Return [X, Y] of the center of cell containing provided text 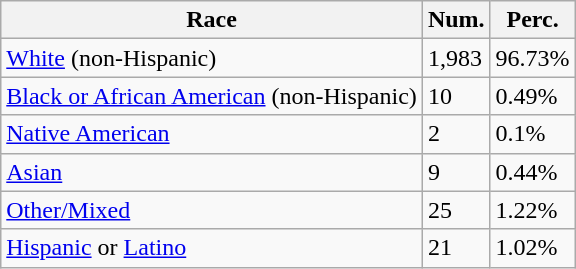
Black or African American (non-Hispanic) [212, 96]
0.44% [532, 172]
Asian [212, 172]
Num. [456, 20]
Other/Mixed [212, 210]
White (non-Hispanic) [212, 58]
2 [456, 134]
Hispanic or Latino [212, 248]
10 [456, 96]
21 [456, 248]
0.49% [532, 96]
9 [456, 172]
1.22% [532, 210]
0.1% [532, 134]
96.73% [532, 58]
25 [456, 210]
Perc. [532, 20]
Race [212, 20]
1.02% [532, 248]
Native American [212, 134]
1,983 [456, 58]
